For the text-containing cell, return its midpoint in [X, Y] coordinate format. 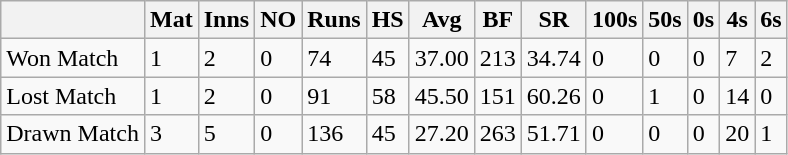
0s [703, 20]
Inns [226, 20]
50s [665, 20]
136 [334, 134]
6s [771, 20]
14 [738, 96]
5 [226, 134]
7 [738, 58]
213 [498, 58]
151 [498, 96]
HS [388, 20]
3 [171, 134]
Avg [442, 20]
58 [388, 96]
263 [498, 134]
Lost Match [73, 96]
20 [738, 134]
91 [334, 96]
74 [334, 58]
37.00 [442, 58]
4s [738, 20]
100s [614, 20]
Drawn Match [73, 134]
45.50 [442, 96]
34.74 [554, 58]
Won Match [73, 58]
27.20 [442, 134]
BF [498, 20]
Runs [334, 20]
60.26 [554, 96]
NO [278, 20]
51.71 [554, 134]
SR [554, 20]
Mat [171, 20]
